Return (X, Y) of the center of cell containing provided text 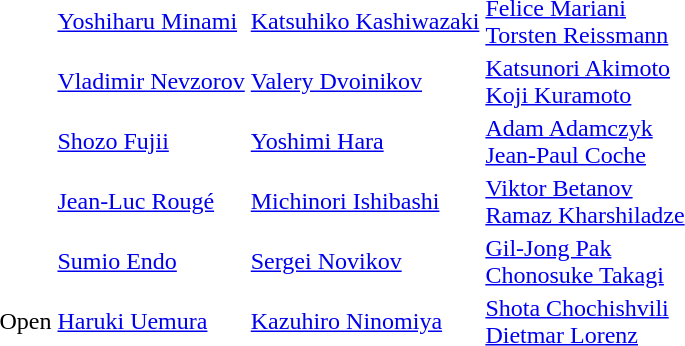
Sumio Endo (151, 262)
Michinori Ishibashi (365, 202)
Yoshimi Hara (365, 142)
Valery Dvoinikov (365, 82)
Sergei Novikov (365, 262)
Shozo Fujii (151, 142)
Jean-Luc Rougé (151, 202)
Vladimir Nevzorov (151, 82)
